Search for the cell housing the specified text and yield its (X, Y) center coordinate. 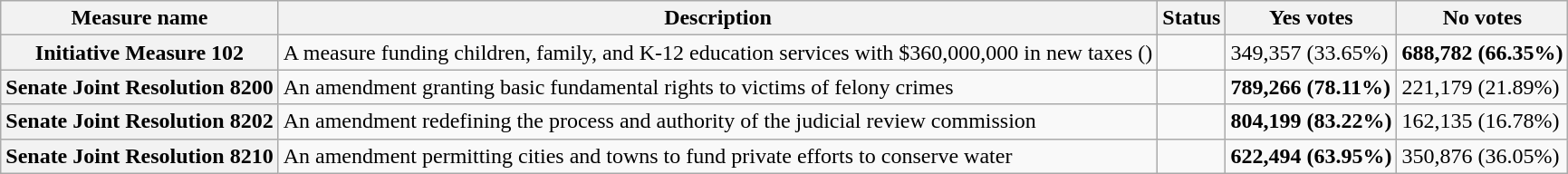
Description (717, 18)
Status (1192, 18)
350,876 (36.05%) (1482, 156)
Senate Joint Resolution 8200 (139, 87)
221,179 (21.89%) (1482, 87)
Senate Joint Resolution 8202 (139, 121)
Senate Joint Resolution 8210 (139, 156)
349,357 (33.65%) (1312, 53)
An amendment permitting cities and towns to fund private efforts to conserve water (717, 156)
688,782 (66.35%) (1482, 53)
804,199 (83.22%) (1312, 121)
162,135 (16.78%) (1482, 121)
An amendment redefining the process and authority of the judicial review commission (717, 121)
Initiative Measure 102 (139, 53)
789,266 (78.11%) (1312, 87)
Yes votes (1312, 18)
An amendment granting basic fundamental rights to victims of felony crimes (717, 87)
622,494 (63.95%) (1312, 156)
No votes (1482, 18)
Measure name (139, 18)
A measure funding children, family, and K-12 education services with $360,000,000 in new taxes () (717, 53)
